Find where the given text appears and provide that cell's center as (x, y) coordinate. 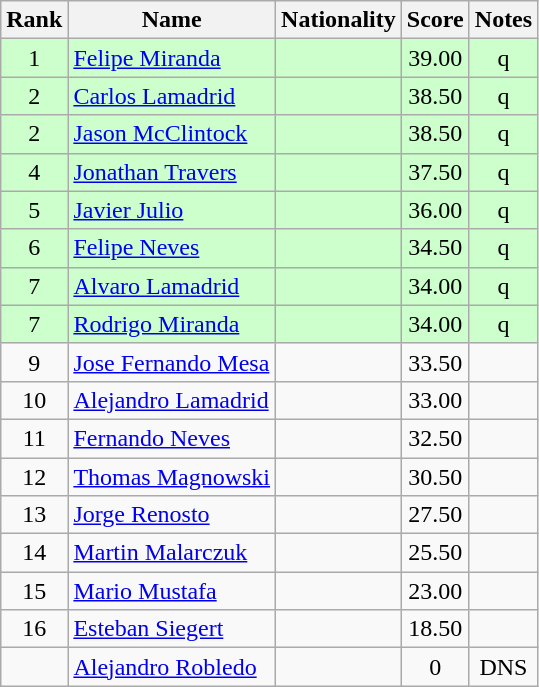
9 (34, 362)
33.00 (435, 400)
Nationality (339, 20)
30.50 (435, 477)
1 (34, 58)
Carlos Lamadrid (172, 96)
Name (172, 20)
23.00 (435, 591)
15 (34, 591)
18.50 (435, 629)
36.00 (435, 210)
Notes (503, 20)
37.50 (435, 172)
32.50 (435, 438)
4 (34, 172)
Jonathan Travers (172, 172)
13 (34, 515)
Fernando Neves (172, 438)
Alejandro Robledo (172, 667)
Javier Julio (172, 210)
Esteban Siegert (172, 629)
Jorge Renosto (172, 515)
6 (34, 248)
12 (34, 477)
Thomas Magnowski (172, 477)
11 (34, 438)
Rodrigo Miranda (172, 324)
Score (435, 20)
5 (34, 210)
DNS (503, 667)
39.00 (435, 58)
14 (34, 553)
27.50 (435, 515)
Alejandro Lamadrid (172, 400)
Jose Fernando Mesa (172, 362)
Rank (34, 20)
Alvaro Lamadrid (172, 286)
33.50 (435, 362)
Martin Malarczuk (172, 553)
34.50 (435, 248)
Jason McClintock (172, 134)
Felipe Miranda (172, 58)
10 (34, 400)
0 (435, 667)
Felipe Neves (172, 248)
25.50 (435, 553)
Mario Mustafa (172, 591)
16 (34, 629)
